Output the (x, y) coordinate of the center of the cell containing the given text.  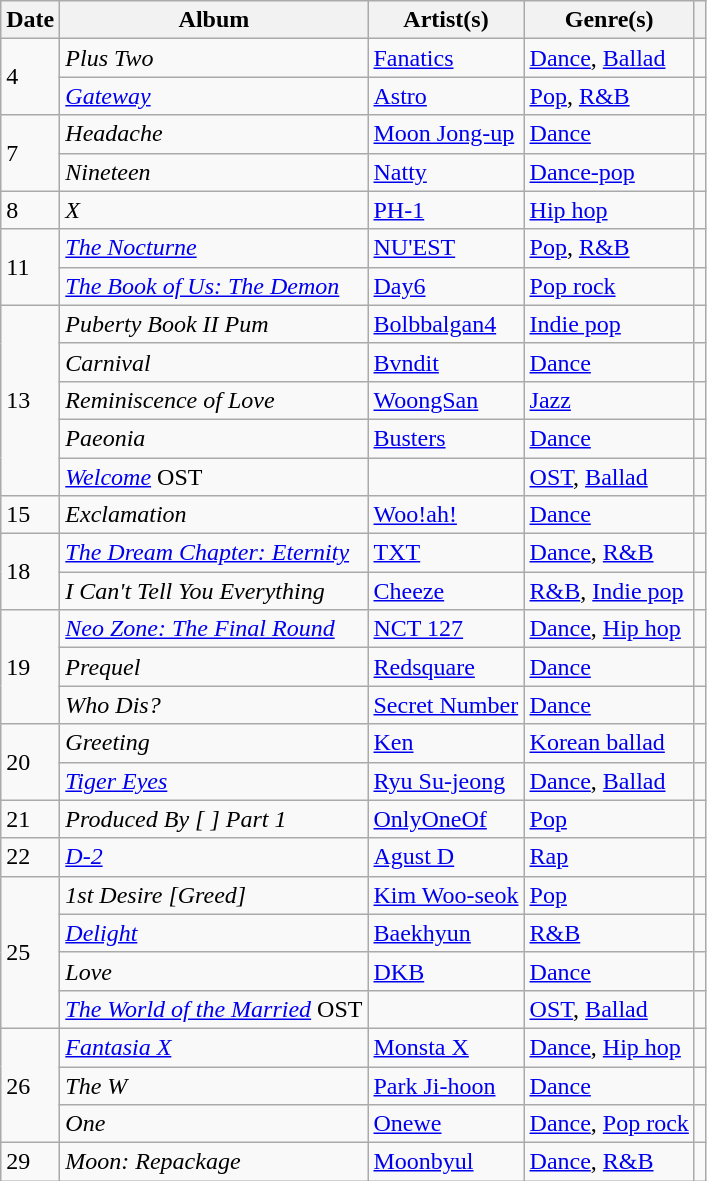
Onewe (446, 1124)
Natty (446, 172)
25 (30, 952)
1st Desire [Greed] (214, 895)
Date (30, 20)
Astro (446, 96)
22 (30, 857)
Indie pop (609, 324)
Busters (446, 438)
Plus Two (214, 58)
X (214, 210)
Headache (214, 134)
Welcome OST (214, 477)
DKB (446, 971)
Who Dis? (214, 705)
Paeonia (214, 438)
Delight (214, 933)
Park Ji-hoon (446, 1085)
OnlyOneOf (446, 819)
R&B, Indie pop (609, 591)
PH-1 (446, 210)
Produced By [ ] Part 1 (214, 819)
Exclamation (214, 515)
Moon Jong-up (446, 134)
TXT (446, 553)
Neo Zone: The Final Round (214, 629)
Day6 (446, 286)
Album (214, 20)
Greeting (214, 743)
7 (30, 153)
Baekhyun (446, 933)
Bvndit (446, 362)
Secret Number (446, 705)
Cheeze (446, 591)
4 (30, 77)
21 (30, 819)
Redsquare (446, 667)
D-2 (214, 857)
The Book of Us: The Demon (214, 286)
NCT 127 (446, 629)
Ryu Su-jeong (446, 781)
Kim Woo-seok (446, 895)
Woo!ah! (446, 515)
Love (214, 971)
15 (30, 515)
Fanatics (446, 58)
Carnival (214, 362)
Puberty Book II Pum (214, 324)
26 (30, 1085)
Prequel (214, 667)
One (214, 1124)
18 (30, 572)
Ken (446, 743)
Artist(s) (446, 20)
Dance, Pop rock (609, 1124)
The Nocturne (214, 248)
Moonbyul (446, 1162)
I Can't Tell You Everything (214, 591)
The World of the Married OST (214, 1009)
Jazz (609, 400)
Reminiscence of Love (214, 400)
The Dream Chapter: Eternity (214, 553)
WoongSan (446, 400)
Hip hop (609, 210)
Gateway (214, 96)
Rap (609, 857)
Fantasia X (214, 1047)
Nineteen (214, 172)
Tiger Eyes (214, 781)
Moon: Repackage (214, 1162)
11 (30, 267)
R&B (609, 933)
20 (30, 762)
NU'EST (446, 248)
29 (30, 1162)
Korean ballad (609, 743)
Monsta X (446, 1047)
Pop rock (609, 286)
Agust D (446, 857)
13 (30, 400)
Genre(s) (609, 20)
Dance-pop (609, 172)
19 (30, 667)
The W (214, 1085)
8 (30, 210)
Bolbbalgan4 (446, 324)
